Search for the cell housing the specified text and yield its [X, Y] center coordinate. 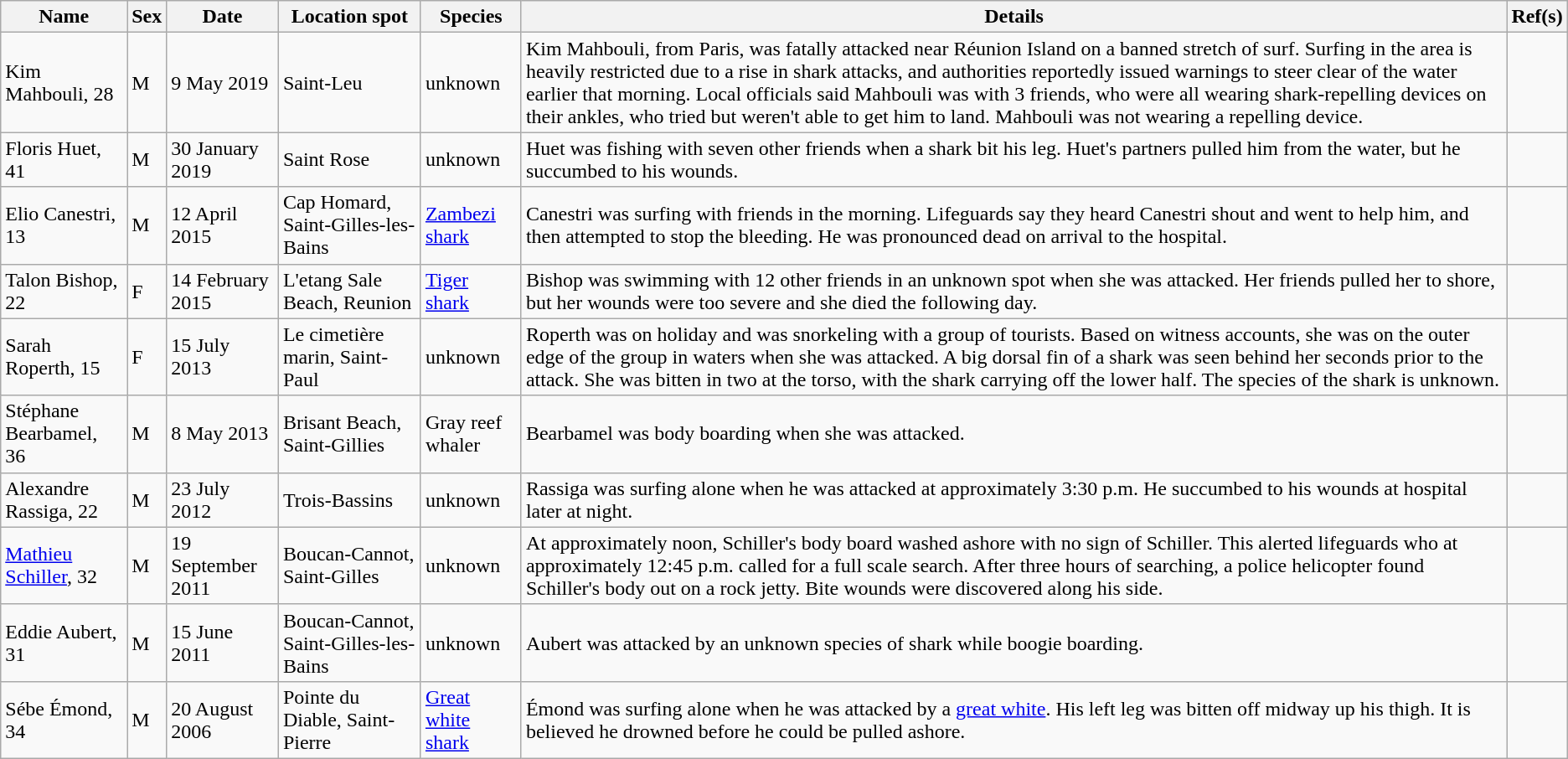
8 May 2013 [223, 434]
Brisant Beach, Saint-Gillies [349, 434]
Le cimetière marin, Saint-Paul [349, 357]
Date [223, 17]
Talon Bishop, 22 [64, 292]
Eddie Aubert, 31 [64, 643]
Cap Homard, Saint-Gilles-les-Bains [349, 225]
Saint-Leu [349, 82]
14 February 2015 [223, 292]
Kim Mahbouli, 28 [64, 82]
Bearbamel was body boarding when she was attacked. [1014, 434]
30 January 2019 [223, 159]
Huet was fishing with seven other friends when a shark bit his leg. Huet's partners pulled him from the water, but he succumbed to his wounds. [1014, 159]
Boucan-Cannot, Saint-Gilles-les-Bains [349, 643]
Rassiga was surfing alone when he was attacked at approximately 3:30 p.m. He succumbed to his wounds at hospital later at night. [1014, 499]
20 August 2006 [223, 720]
Aubert was attacked by an unknown species of shark while boogie boarding. [1014, 643]
15 July 2013 [223, 357]
Mathieu Schiller, 32 [64, 565]
Location spot [349, 17]
Tiger shark [471, 292]
Zambezi shark [471, 225]
Gray reef whaler [471, 434]
Species [471, 17]
15 June 2011 [223, 643]
Ref(s) [1537, 17]
Alexandre Rassiga, 22 [64, 499]
23 July 2012 [223, 499]
Name [64, 17]
Details [1014, 17]
Elio Canestri, 13 [64, 225]
12 April 2015 [223, 225]
Sébe Émond, 34 [64, 720]
L'etang Sale Beach, Reunion [349, 292]
Stéphane Bearbamel, 36 [64, 434]
Saint Rose [349, 159]
Trois-Bassins [349, 499]
Pointe du Diable, Saint-Pierre [349, 720]
Sex [147, 17]
9 May 2019 [223, 82]
19 September 2011 [223, 565]
Great white shark [471, 720]
Floris Huet, 41 [64, 159]
Boucan-Cannot, Saint-Gilles [349, 565]
Sarah Roperth, 15 [64, 357]
